Scan for the cell matching the given text and deliver its (X, Y) coordinate at center. 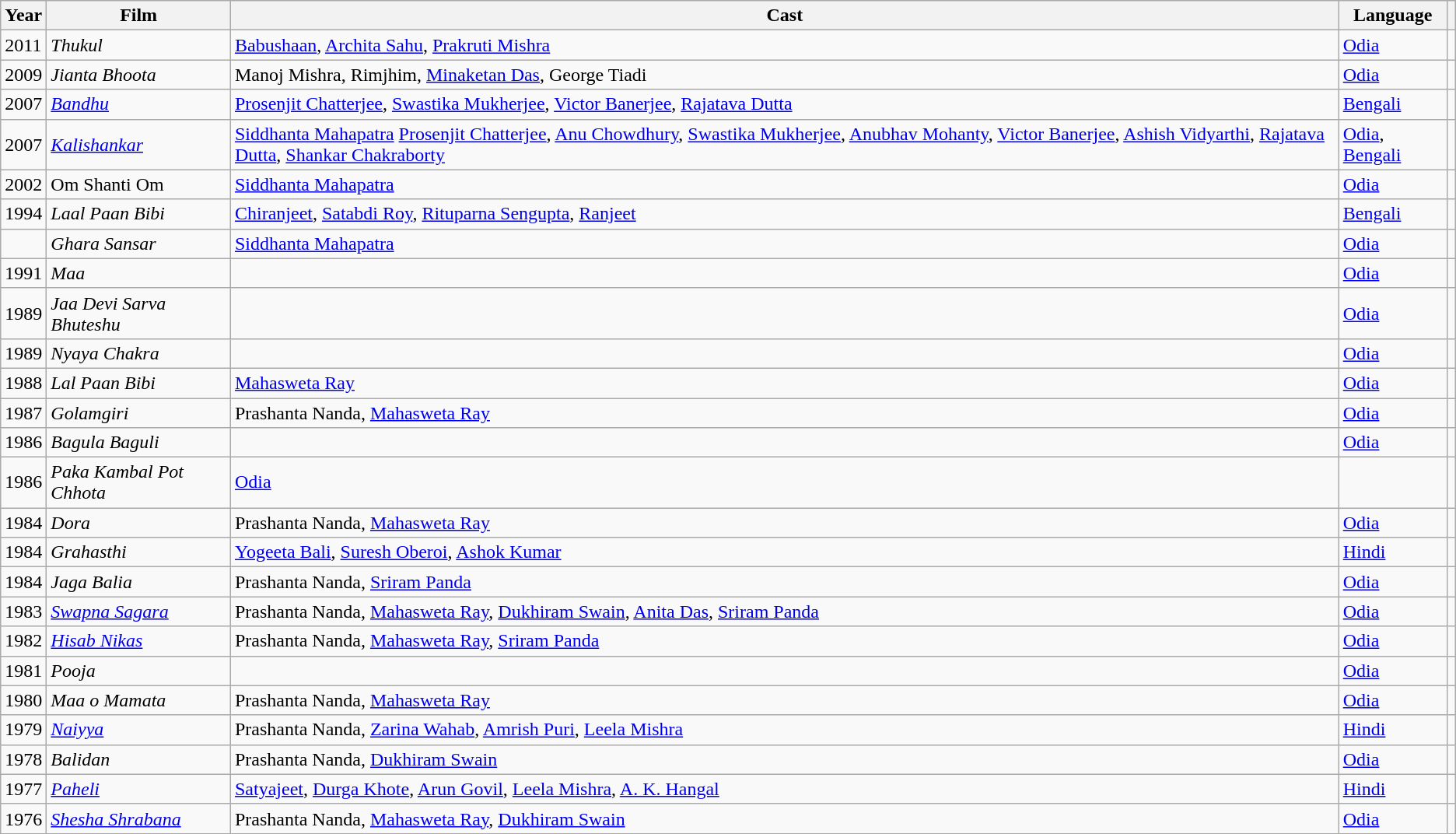
Pooja (138, 671)
Lal Paan Bibi (138, 383)
Jianta Bhoota (138, 75)
Prashanta Nanda, Mahasweta Ray, Dukhiram Swain, Anita Das, Sriram Panda (784, 611)
Shesha Shrabana (138, 818)
Paka Kambal Pot Chhota (138, 482)
Prashanta Nanda, Sriram Panda (784, 582)
1979 (23, 730)
Odia, Bengali (1392, 145)
Laal Paan Bibi (138, 214)
Prashanta Nanda, Mahasweta Ray, Sriram Panda (784, 641)
Balidan (138, 759)
1991 (23, 273)
Language (1392, 16)
Chiranjeet, Satabdi Roy, Rituparna Sengupta, Ranjeet (784, 214)
2011 (23, 45)
Golamgiri (138, 413)
Naiyya (138, 730)
Prashanta Nanda, Dukhiram Swain (784, 759)
Prashanta Nanda, Zarina Wahab, Amrish Puri, Leela Mishra (784, 730)
2002 (23, 184)
Swapna Sagara (138, 611)
Hisab Nikas (138, 641)
1981 (23, 671)
Mahasweta Ray (784, 383)
Maa o Mamata (138, 700)
Prosenjit Chatterjee, Swastika Mukherjee, Victor Banerjee, Rajatava Dutta (784, 104)
1976 (23, 818)
Prashanta Nanda, Mahasweta Ray, Dukhiram Swain (784, 818)
1983 (23, 611)
Dora (138, 523)
1978 (23, 759)
Jaa Devi Sarva Bhuteshu (138, 313)
Bagula Baguli (138, 443)
Manoj Mishra, Rimjhim, Minaketan Das, George Tiadi (784, 75)
Yogeeta Bali, Suresh Oberoi, Ashok Kumar (784, 552)
Paheli (138, 789)
1994 (23, 214)
Thukul (138, 45)
Satyajeet, Durga Khote, Arun Govil, Leela Mishra, A. K. Hangal (784, 789)
Bandhu (138, 104)
2009 (23, 75)
Om Shanti Om (138, 184)
Kalishankar (138, 145)
Ghara Sansar (138, 244)
Babushaan, Archita Sahu, Prakruti Mishra (784, 45)
1982 (23, 641)
Jaga Balia (138, 582)
Cast (784, 16)
Grahasthi (138, 552)
Year (23, 16)
1980 (23, 700)
1977 (23, 789)
Nyaya Chakra (138, 353)
Film (138, 16)
1988 (23, 383)
Maa (138, 273)
1987 (23, 413)
